Scan for the cell matching the given text and deliver its (x, y) coordinate at center. 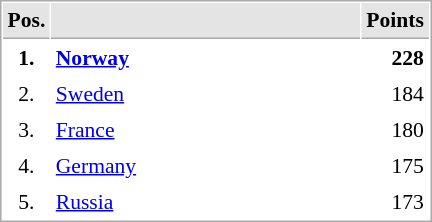
175 (396, 165)
180 (396, 129)
228 (396, 57)
3. (26, 129)
4. (26, 165)
Norway (206, 57)
Pos. (26, 21)
Russia (206, 201)
1. (26, 57)
Sweden (206, 93)
Points (396, 21)
184 (396, 93)
5. (26, 201)
173 (396, 201)
Germany (206, 165)
France (206, 129)
2. (26, 93)
